Provide the (x, y) coordinate of the cell's center where the given text is located.  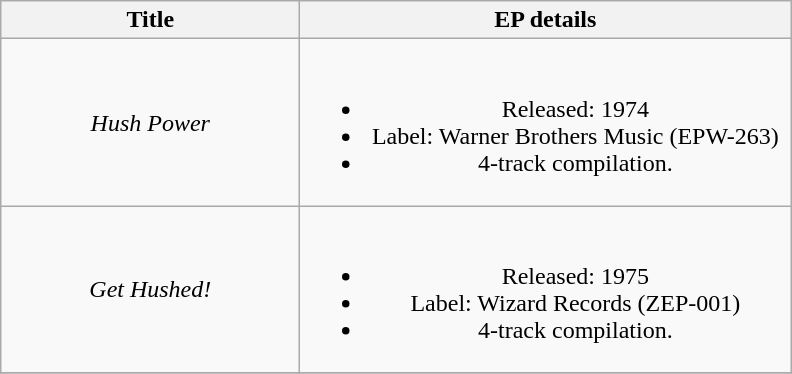
Released: 1974Label: Warner Brothers Music (EPW-263)4-track compilation. (546, 122)
Released: 1975Label: Wizard Records (ZEP-001)4-track compilation. (546, 290)
EP details (546, 20)
Title (150, 20)
Get Hushed! (150, 290)
Hush Power (150, 122)
